Scan for the cell matching the given text and deliver its (x, y) coordinate at center. 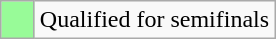
Qualified for semifinals (154, 20)
